Extract the [x, y] coordinate from the center of the cell holding the provided text.  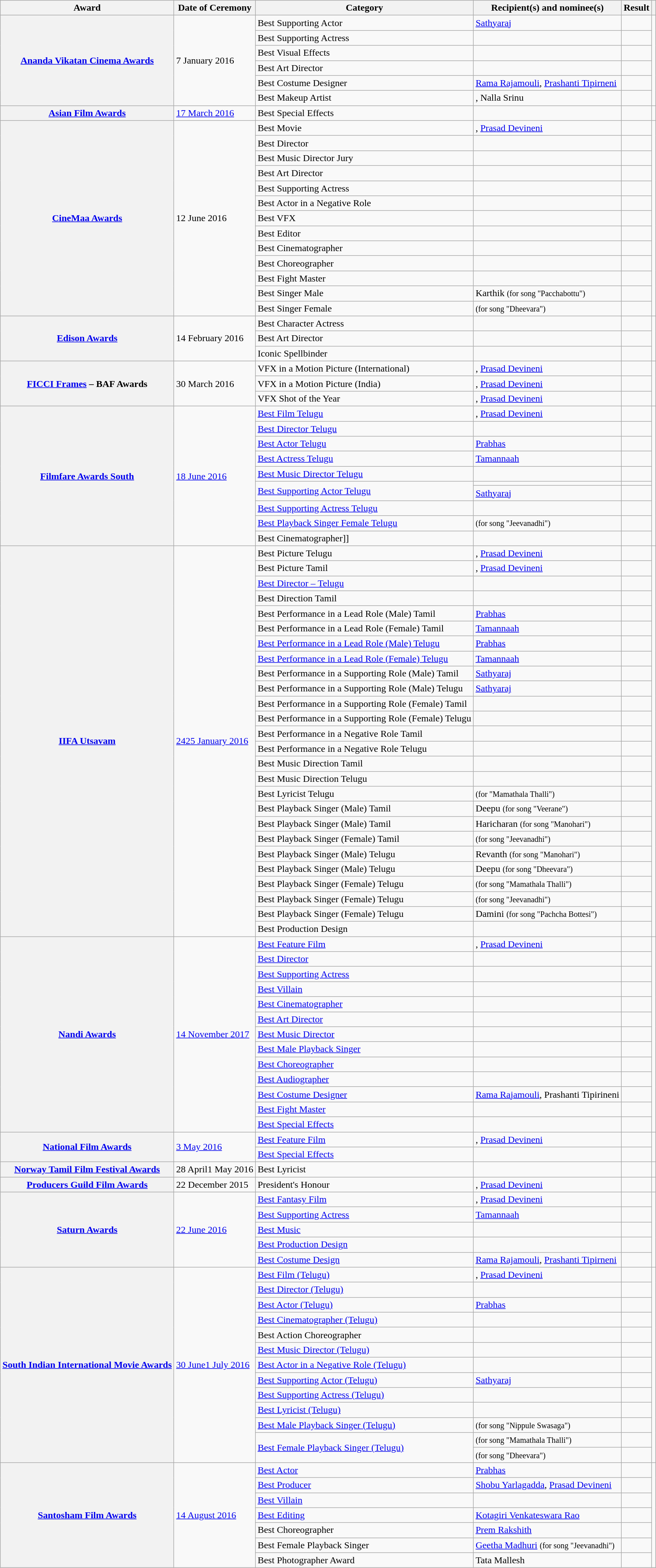
Deepu (for song "Dheevara") [547, 869]
Best Singer Male [364, 293]
President's Honour [364, 1185]
Best Supporting Actor Telugu [364, 491]
Best Music Director Jury [364, 158]
22 June 2016 [215, 1230]
Best Lyricist [364, 1170]
Best Cinematographer]] [364, 538]
Best Actor [364, 1470]
Best Cinematographer (Telugu) [364, 1320]
Asian Film Awards [87, 113]
Best Performance in a Supporting Role (Female) Telugu [364, 719]
Best Supporting Actor (Telugu) [364, 1380]
Norway Tamil Film Festival Awards [87, 1170]
National Film Awards [87, 1147]
Best Male Playback Singer [364, 1049]
Best Visual Effects [364, 53]
Best Film (Telugu) [364, 1275]
Date of Ceremony [215, 8]
Best Playback Singer (Female) Tamil [364, 839]
Producers Guild Film Awards [87, 1185]
Best Singer Female [364, 308]
Recipient(s) and nominee(s) [547, 8]
Best Actor (Telugu) [364, 1305]
Best Actor Telugu [364, 444]
Revanth (for song "Manohari") [547, 854]
Best Lyricist (Telugu) [364, 1410]
(for "Mamathala Thalli") [547, 794]
Best Performance in a Supporting Role (Male) Tamil [364, 674]
Haricharan (for song "Manohari") [547, 824]
Rama Rajamouli, Prashanti Tipirineni [547, 1094]
14 August 2016 [215, 1515]
Best VFX [364, 218]
14 November 2017 [215, 1035]
Best Lyricist Telugu [364, 794]
Best Movie [364, 128]
Best Music Direction Telugu [364, 779]
Best Supporting Actress (Telugu) [364, 1395]
Best Music Direction Tamil [364, 764]
Best Fantasy Film [364, 1200]
Karthik (for song "Pacchabottu") [547, 293]
Best Music Director [364, 1034]
Award [87, 8]
Result [636, 8]
Best Film Telugu [364, 413]
22 December 2015 [215, 1185]
Best Photographer Award [364, 1560]
Saturn Awards [87, 1230]
Prem Rakshith [547, 1530]
Tata Mallesh [547, 1560]
Best Director Telugu [364, 428]
(for song "Nippule Swasaga") [547, 1425]
Best Actress Telugu [364, 459]
Best Performance in a Lead Role (Male) Tamil [364, 613]
Best Performance in a Lead Role (Male) Telugu [364, 643]
Best Female Playback Singer (Telugu) [364, 1448]
Best Performance in a Supporting Role (Female) Tamil [364, 704]
VFX Shot of the Year [364, 398]
Best Female Playback Singer [364, 1545]
30 June1 July 2016 [215, 1365]
Best Music Director Telugu [364, 474]
Iconic Spellbinder [364, 353]
Best Playback Singer Female Telugu [364, 523]
Damini (for song "Pachcha Bottesi") [547, 914]
Best Actor in a Negative Role (Telugu) [364, 1365]
Kotagiri Venkateswara Rao [547, 1515]
Best Music Director (Telugu) [364, 1350]
Best Action Choreographer [364, 1335]
14 February 2016 [215, 338]
Filmfare Awards South [87, 476]
Shobu Yarlagadda, Prasad Devineni [547, 1485]
VFX in a Motion Picture (International) [364, 368]
Best Supporting Actor [364, 23]
VFX in a Motion Picture (India) [364, 383]
Best Audiographer [364, 1079]
7 January 2016 [215, 60]
Santosham Film Awards [87, 1515]
12 June 2016 [215, 218]
Best Picture Telugu [364, 553]
18 June 2016 [215, 476]
Best Performance in a Lead Role (Female) Telugu [364, 658]
CineMaa Awards [87, 218]
Best Performance in a Supporting Role (Male) Telugu [364, 689]
Best Makeup Artist [364, 98]
Best Costume Design [364, 1260]
Best Producer [364, 1485]
FICCI Frames – BAF Awards [87, 383]
3 May 2016 [215, 1147]
2425 January 2016 [215, 741]
IIFA Utsavam [87, 741]
Best Performance in a Lead Role (Female) Tamil [364, 628]
Category [364, 8]
South Indian International Movie Awards [87, 1365]
Best Editing [364, 1515]
Best Character Actress [364, 323]
Best Director (Telugu) [364, 1290]
28 April1 May 2016 [215, 1170]
Best Director – Telugu [364, 583]
17 March 2016 [215, 113]
Geetha Madhuri (for song "Jeevanadhi") [547, 1545]
Nandi Awards [87, 1035]
Best Supporting Actress Telugu [364, 508]
Edison Awards [87, 338]
Deepu (for song "Veerane") [547, 809]
Best Direction Tamil [364, 598]
Ananda Vikatan Cinema Awards [87, 60]
, Nalla Srinu [547, 98]
30 March 2016 [215, 383]
Best Editor [364, 233]
Best Picture Tamil [364, 568]
Best Music [364, 1230]
Best Male Playback Singer (Telugu) [364, 1425]
Best Actor in a Negative Role [364, 203]
Best Performance in a Negative Role Telugu [364, 749]
Best Performance in a Negative Role Tamil [364, 734]
